Provide the [X, Y] coordinate of the cell's center where the given text is located.  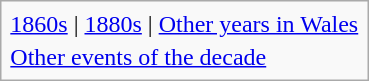
Other events of the decade [184, 57]
1860s | 1880s | Other years in Wales [184, 24]
